Determine the [X, Y] coordinate at the center of the cell enclosing the given text.  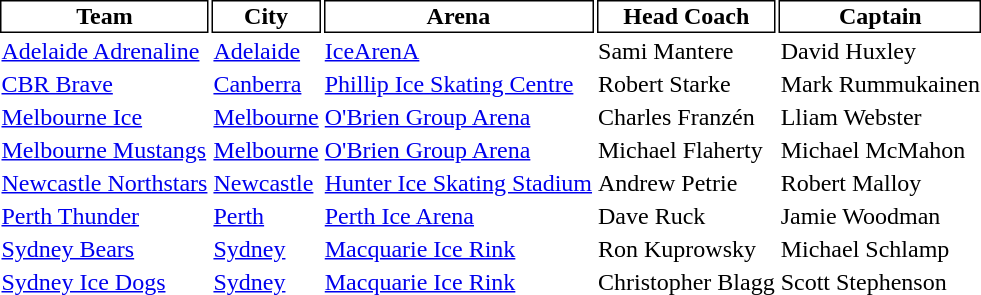
Lliam Webster [880, 117]
Michael McMahon [880, 150]
Sydney [266, 249]
Adelaide [266, 51]
David Huxley [880, 51]
Newcastle Northstars [104, 183]
Phillip Ice Skating Centre [458, 84]
Captain [880, 16]
Melbourne Ice [104, 117]
City [266, 16]
Perth [266, 216]
Sami Mantere [687, 51]
CBR Brave [104, 84]
Melbourne Mustangs [104, 150]
Canberra [266, 84]
Robert Malloy [880, 183]
Hunter Ice Skating Stadium [458, 183]
Newcastle [266, 183]
Macquarie Ice Rink [458, 249]
Sydney Bears [104, 249]
Robert Starke [687, 84]
Adelaide Adrenaline [104, 51]
Michael Schlamp [880, 249]
Andrew Petrie [687, 183]
Arena [458, 16]
Perth Thunder [104, 216]
Charles Franzén [687, 117]
Michael Flaherty [687, 150]
Dave Ruck [687, 216]
Head Coach [687, 16]
Mark Rummukainen [880, 84]
Ron Kuprowsky [687, 249]
Perth Ice Arena [458, 216]
Team [104, 16]
Jamie Woodman [880, 216]
IceArenA [458, 51]
